Identify which cell holds the provided text, then report its [X, Y] central coordinate. 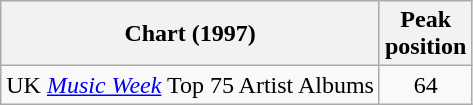
Peakposition [425, 34]
Chart (1997) [190, 34]
UK Music Week Top 75 Artist Albums [190, 85]
64 [425, 85]
